Pinpoint the cell where the given text exists, returning its [x, y] midpoint coordinate. 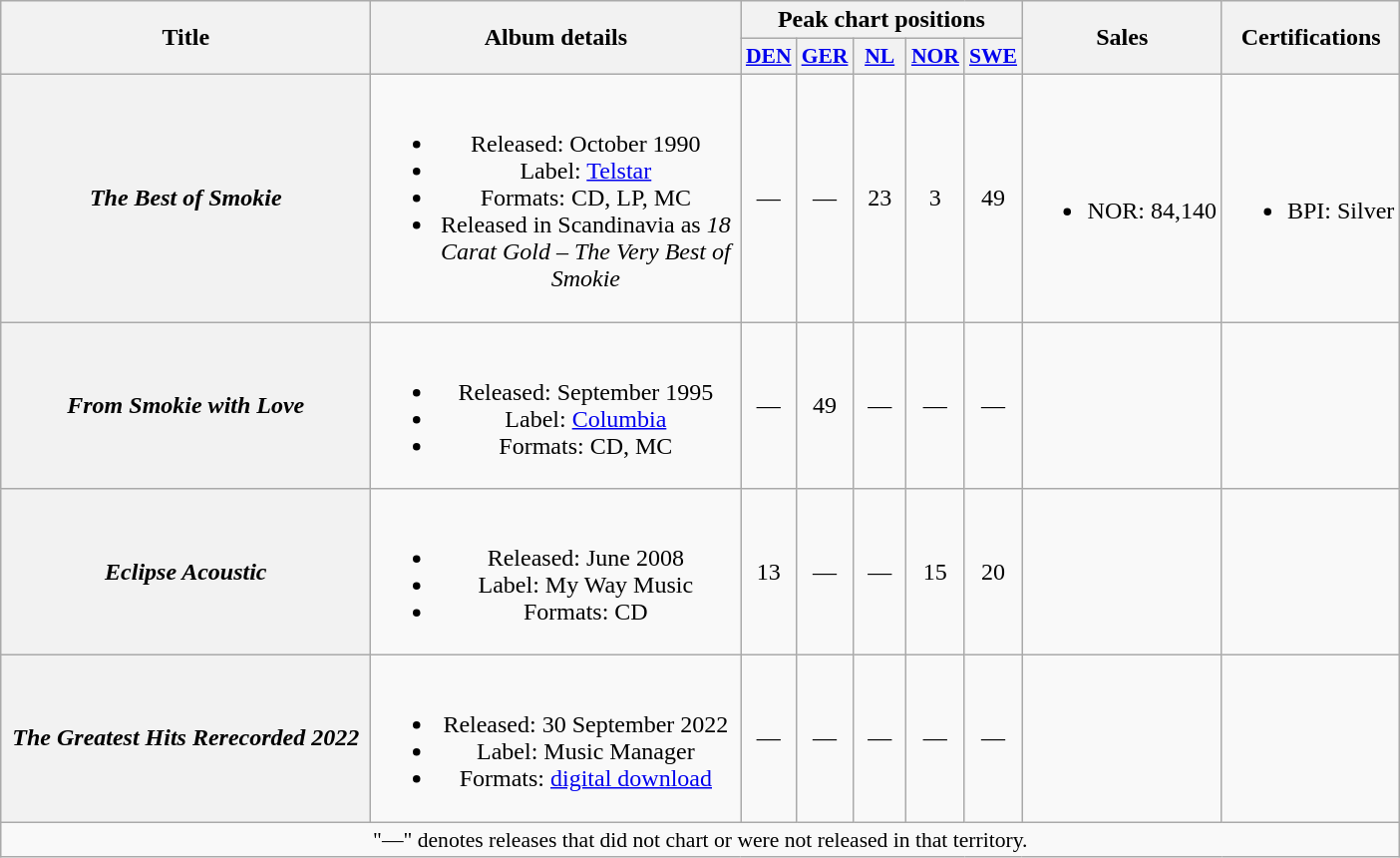
15 [935, 573]
3 [935, 198]
The Greatest Hits Rerecorded 2022 [185, 738]
Album details [556, 38]
20 [993, 573]
13 [769, 573]
Released: September 1995Label: ColumbiaFormats: CD, MC [556, 405]
From Smokie with Love [185, 405]
NOR: 84,140 [1122, 198]
Released: 30 September 2022Label: Music ManagerFormats: digital download [556, 738]
Released: June 2008Label: My Way MusicFormats: CD [556, 573]
NOR [935, 57]
"—" denotes releases that did not chart or were not released in that territory. [700, 840]
Released: October 1990Label: TelstarFormats: CD, LP, MCReleased in Scandinavia as 18 Carat Gold – The Very Best of Smokie [556, 198]
The Best of Smokie [185, 198]
DEN [769, 57]
BPI: Silver [1310, 198]
Peak chart positions [881, 20]
Title [185, 38]
23 [879, 198]
SWE [993, 57]
NL [879, 57]
Certifications [1310, 38]
GER [826, 57]
Sales [1122, 38]
Eclipse Acoustic [185, 573]
